From the cell containing the given text, extract its center point as [x, y] coordinate. 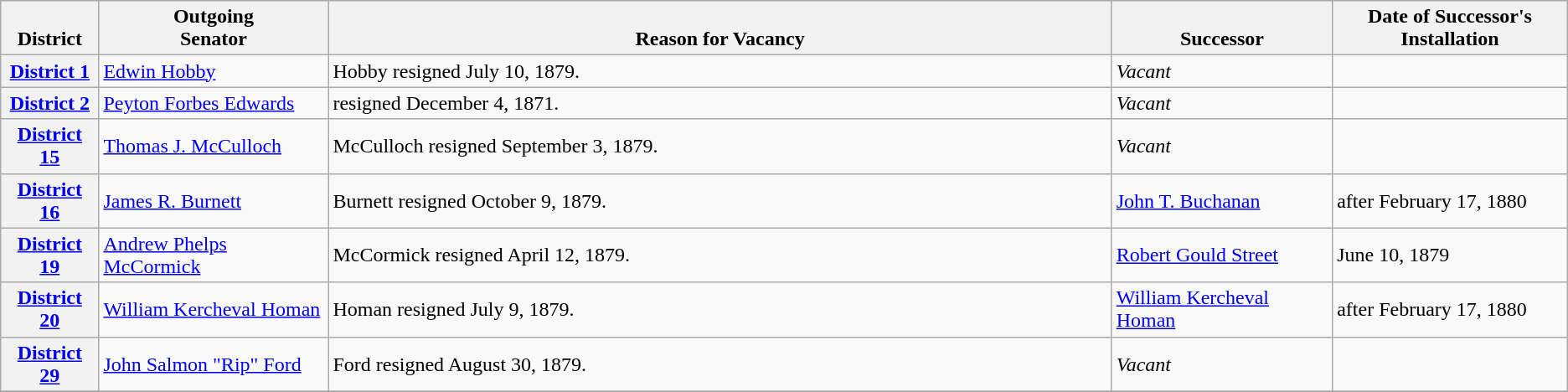
Homan resigned July 9, 1879. [720, 310]
John Salmon "Rip" Ford [214, 364]
resigned December 4, 1871. [720, 103]
District [50, 28]
District 19 [50, 255]
District 2 [50, 103]
Ford resigned August 30, 1879. [720, 364]
District 29 [50, 364]
McCulloch resigned September 3, 1879. [720, 146]
District 15 [50, 146]
John T. Buchanan [1222, 201]
OutgoingSenator [214, 28]
Hobby resigned July 10, 1879. [720, 71]
Burnett resigned October 9, 1879. [720, 201]
Date of Successor's Installation [1451, 28]
Andrew Phelps McCormick [214, 255]
Successor [1222, 28]
Peyton Forbes Edwards [214, 103]
James R. Burnett [214, 201]
District 1 [50, 71]
Robert Gould Street [1222, 255]
District 20 [50, 310]
District 16 [50, 201]
McCormick resigned April 12, 1879. [720, 255]
June 10, 1879 [1451, 255]
Thomas J. McCulloch [214, 146]
Edwin Hobby [214, 71]
Reason for Vacancy [720, 28]
